Capture the cell that displays the provided text and extract its [x, y] central coordinate. 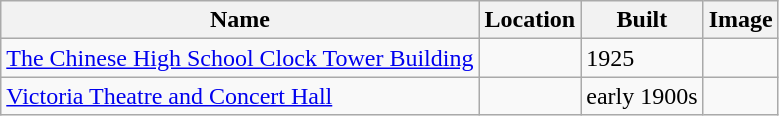
Built [642, 20]
Location [530, 20]
Name [240, 20]
1925 [642, 58]
The Chinese High School Clock Tower Building [240, 58]
early 1900s [642, 96]
Image [740, 20]
Victoria Theatre and Concert Hall [240, 96]
